Detect which cell encompasses the target text, then output its (x, y) center coordinate. 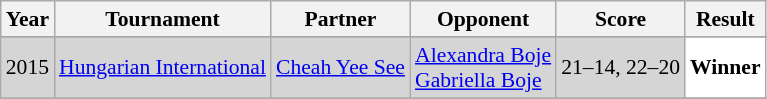
Tournament (162, 19)
Result (726, 19)
Year (28, 19)
21–14, 22–20 (620, 68)
Score (620, 19)
Opponent (483, 19)
Alexandra Boje Gabriella Boje (483, 68)
Cheah Yee See (340, 68)
Winner (726, 68)
Hungarian International (162, 68)
Partner (340, 19)
2015 (28, 68)
